Detect which cell encompasses the target text, then output its [x, y] center coordinate. 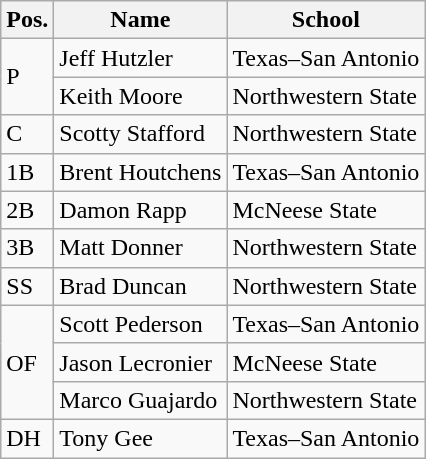
Scotty Stafford [140, 134]
1B [28, 172]
Keith Moore [140, 96]
Jason Lecronier [140, 362]
School [326, 20]
C [28, 134]
Tony Gee [140, 438]
Name [140, 20]
OF [28, 362]
2B [28, 210]
3B [28, 248]
Pos. [28, 20]
Scott Pederson [140, 324]
SS [28, 286]
Marco Guajardo [140, 400]
Brent Houtchens [140, 172]
Jeff Hutzler [140, 58]
Damon Rapp [140, 210]
P [28, 77]
DH [28, 438]
Brad Duncan [140, 286]
Matt Donner [140, 248]
